For the text-containing cell, return its midpoint in [X, Y] coordinate format. 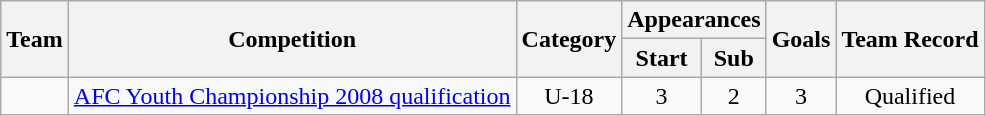
Sub [734, 58]
Start [662, 58]
U-18 [569, 96]
Goals [801, 39]
2 [734, 96]
Category [569, 39]
AFC Youth Championship 2008 qualification [292, 96]
Team Record [910, 39]
Competition [292, 39]
Appearances [694, 20]
Qualified [910, 96]
Team [35, 39]
